Identify which cell holds the provided text, then report its (x, y) central coordinate. 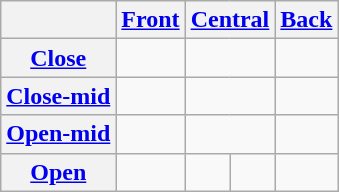
Central (230, 20)
Back (306, 20)
Open-mid (58, 134)
Open (58, 172)
Close (58, 58)
Close-mid (58, 96)
Front (150, 20)
